Pinpoint the cell where the given text exists, returning its [X, Y] midpoint coordinate. 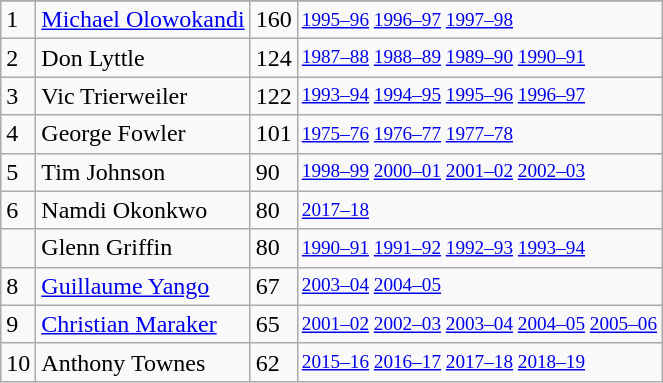
8 [18, 286]
1975–76 1976–77 1977–78 [479, 134]
2003–04 2004–05 [479, 286]
10 [18, 362]
Tim Johnson [143, 172]
Anthony Townes [143, 362]
2015–16 2016–17 2017–18 2018–19 [479, 362]
1 [18, 20]
3 [18, 96]
4 [18, 134]
160 [274, 20]
5 [18, 172]
2017–18 [479, 210]
1993–94 1994–95 1995–96 1996–97 [479, 96]
George Fowler [143, 134]
1987–88 1988–89 1989–90 1990–91 [479, 58]
67 [274, 286]
Vic Trierweiler [143, 96]
122 [274, 96]
90 [274, 172]
9 [18, 324]
65 [274, 324]
Guillaume Yango [143, 286]
Namdi Okonkwo [143, 210]
1998–99 2000–01 2001–02 2002–03 [479, 172]
Christian Maraker [143, 324]
2001–02 2002–03 2003–04 2004–05 2005–06 [479, 324]
6 [18, 210]
2 [18, 58]
Michael Olowokandi [143, 20]
101 [274, 134]
124 [274, 58]
Glenn Griffin [143, 248]
Don Lyttle [143, 58]
1990–91 1991–92 1992–93 1993–94 [479, 248]
62 [274, 362]
1995–96 1996–97 1997–98 [479, 20]
